Search for the cell housing the specified text and yield its (X, Y) center coordinate. 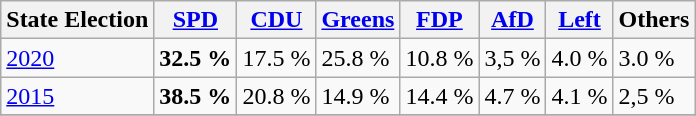
20.8 % (276, 96)
25.8 % (358, 58)
3.0 % (654, 58)
38.5 % (196, 96)
Others (654, 20)
4.7 % (512, 96)
17.5 % (276, 58)
Greens (358, 20)
Left (580, 20)
FDP (440, 20)
2,5 % (654, 96)
14.4 % (440, 96)
32.5 % (196, 58)
2020 (78, 58)
14.9 % (358, 96)
CDU (276, 20)
4.1 % (580, 96)
4.0 % (580, 58)
3,5 % (512, 58)
AfD (512, 20)
10.8 % (440, 58)
2015 (78, 96)
SPD (196, 20)
State Election (78, 20)
